Provide the [X, Y] coordinate of the cell's center where the given text is located.  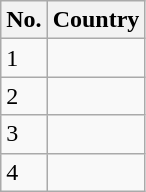
4 [24, 172]
Country [96, 20]
3 [24, 134]
1 [24, 58]
No. [24, 20]
2 [24, 96]
